Return (X, Y) of the center of cell containing provided text 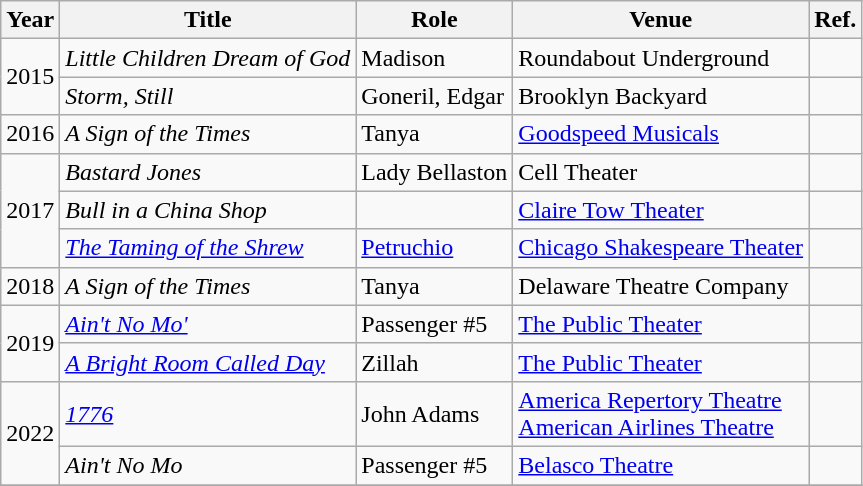
1776 (208, 414)
2018 (30, 286)
Claire Tow Theater (661, 210)
Goodspeed Musicals (661, 134)
The Taming of the Shrew (208, 248)
Brooklyn Backyard (661, 96)
Bull in a China Shop (208, 210)
Bastard Jones (208, 172)
2019 (30, 343)
Chicago Shakespeare Theater (661, 248)
Delaware Theatre Company (661, 286)
Belasco Theatre (661, 465)
Ain't No Mo (208, 465)
Role (434, 20)
Cell Theater (661, 172)
Storm, Still (208, 96)
John Adams (434, 414)
Ain't No Mo' (208, 324)
A Bright Room Called Day (208, 362)
Roundabout Underground (661, 58)
Title (208, 20)
Zillah (434, 362)
2017 (30, 210)
2015 (30, 77)
Madison (434, 58)
2016 (30, 134)
Ref. (836, 20)
2022 (30, 432)
Venue (661, 20)
Year (30, 20)
Lady Bellaston (434, 172)
Little Children Dream of God (208, 58)
America Repertory Theatre American Airlines Theatre (661, 414)
Petruchio (434, 248)
Goneril, Edgar (434, 96)
